Locate the cell with the specified text and output its [X, Y] center coordinate. 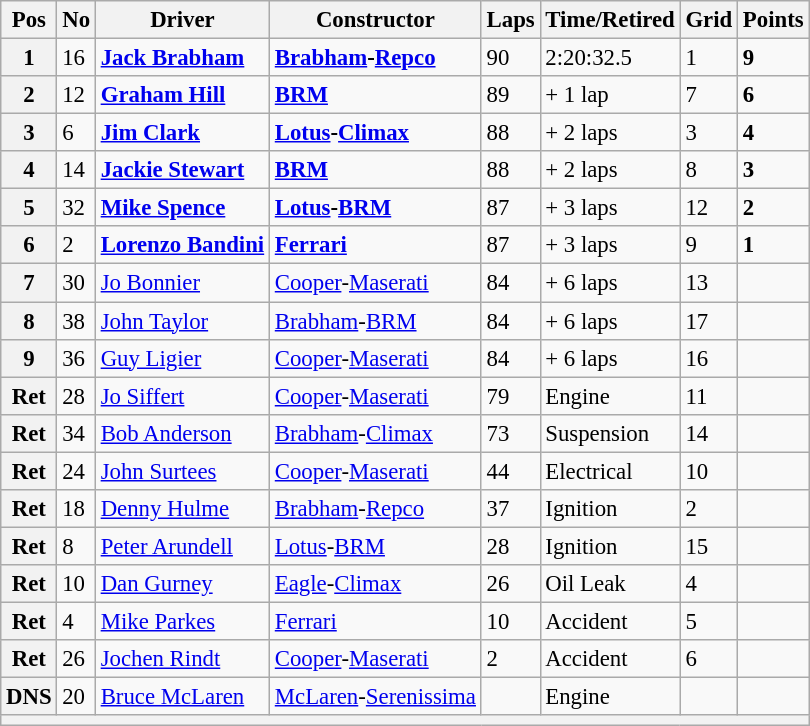
Jackie Stewart [182, 170]
Jo Siffert [182, 396]
Laps [510, 20]
Brabham-BRM [375, 321]
90 [510, 58]
Oil Leak [610, 584]
37 [510, 509]
Jochen Rindt [182, 659]
24 [76, 471]
Suspension [610, 433]
2:20:32.5 [610, 58]
Lorenzo Bandini [182, 245]
Denny Hulme [182, 509]
+ 1 lap [610, 95]
Peter Arundell [182, 546]
No [76, 20]
Eagle-Climax [375, 584]
Bob Anderson [182, 433]
20 [76, 697]
DNS [29, 697]
Grid [708, 20]
11 [708, 396]
89 [510, 95]
Driver [182, 20]
15 [708, 546]
38 [76, 321]
17 [708, 321]
Lotus-Climax [375, 133]
Jack Brabham [182, 58]
18 [76, 509]
Mike Spence [182, 208]
Electrical [610, 471]
Graham Hill [182, 95]
Jo Bonnier [182, 283]
Bruce McLaren [182, 697]
34 [76, 433]
44 [510, 471]
Brabham-Climax [375, 433]
79 [510, 396]
John Surtees [182, 471]
Points [774, 20]
13 [708, 283]
Constructor [375, 20]
McLaren-Serenissima [375, 697]
36 [76, 358]
32 [76, 208]
73 [510, 433]
John Taylor [182, 321]
Jim Clark [182, 133]
Mike Parkes [182, 621]
30 [76, 283]
Pos [29, 20]
Dan Gurney [182, 584]
Time/Retired [610, 20]
Guy Ligier [182, 358]
